Locate the cell with the specified text and output its (X, Y) center coordinate. 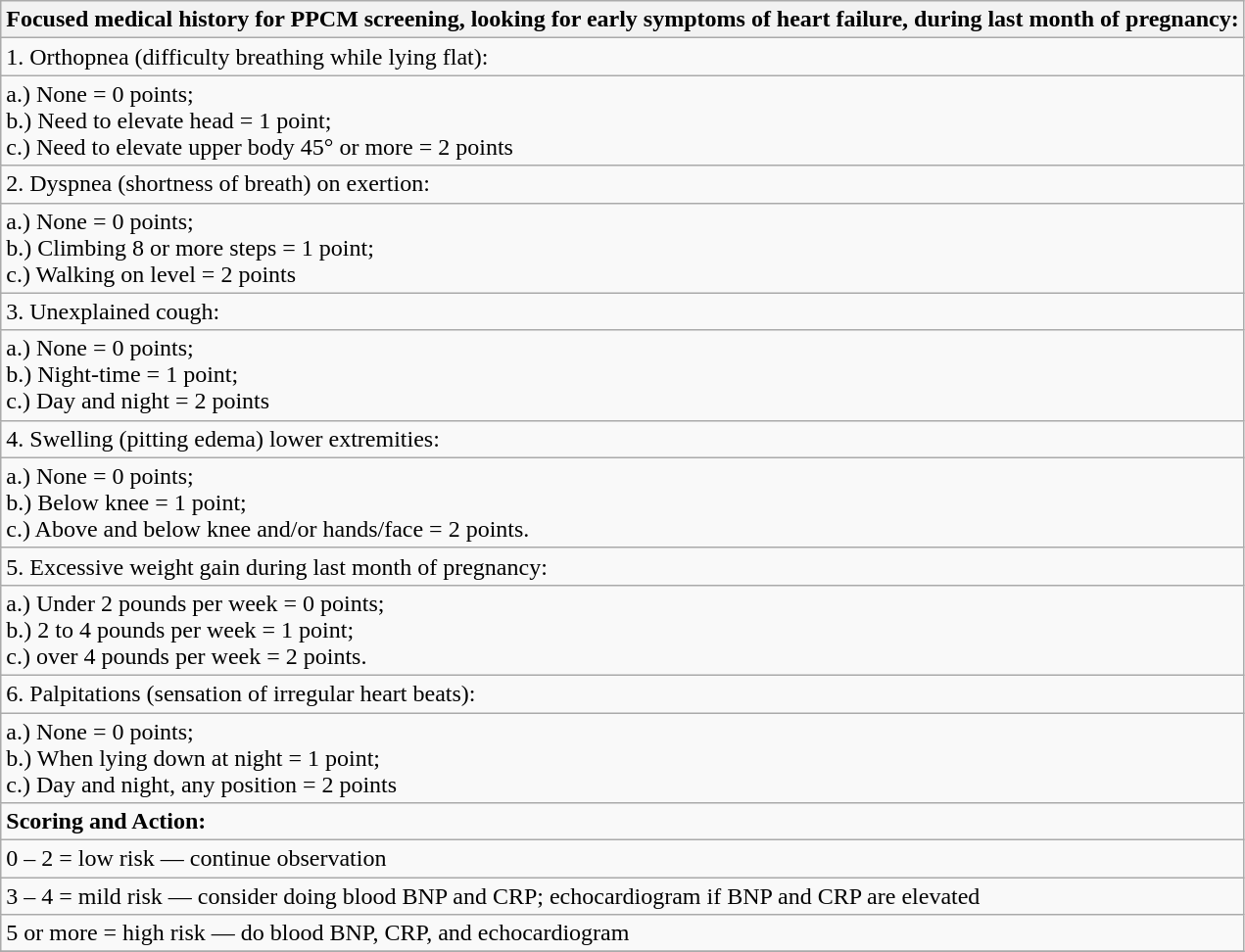
2. Dyspnea (shortness of breath) on exertion: (623, 184)
5. Excessive weight gain during last month of pregnancy: (623, 566)
a.) None = 0 points;b.) Night-time = 1 point;c.) Day and night = 2 points (623, 375)
0 – 2 = low risk — continue observation (623, 859)
3 – 4 = mild risk — consider doing blood BNP and CRP; echocardiogram if BNP and CRP are elevated (623, 896)
a.) Under 2 pounds per week = 0 points;b.) 2 to 4 pounds per week = 1 point;c.) over 4 pounds per week = 2 points. (623, 630)
a.) None = 0 points;b.) Climbing 8 or more steps = 1 point;c.) Walking on level = 2 points (623, 248)
a.) None = 0 points;b.) Need to elevate head = 1 point;c.) Need to elevate upper body 45° or more = 2 points (623, 120)
Scoring and Action: (623, 822)
5 or more = high risk — do blood BNP, CRP, and echocardiogram (623, 933)
a.) None = 0 points;b.) Below knee = 1 point;c.) Above and below knee and/or hands/face = 2 points. (623, 502)
4. Swelling (pitting edema) lower extremities: (623, 439)
3. Unexplained cough: (623, 311)
a.) None = 0 points;b.) When lying down at night = 1 point;c.) Day and night, any position = 2 points (623, 758)
Focused medical history for PPCM screening, looking for early symptoms of heart failure, during last month of pregnancy: (623, 20)
6. Palpitations (sensation of irregular heart beats): (623, 693)
1. Orthopnea (difficulty breathing while lying flat): (623, 57)
